Extract the (x, y) coordinate from the center of the cell holding the provided text.  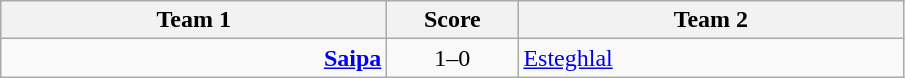
Team 1 (194, 20)
Esteghlal (711, 58)
Team 2 (711, 20)
Score (452, 20)
1–0 (452, 58)
Saipa (194, 58)
